Pinpoint the cell where the given text exists, returning its [X, Y] midpoint coordinate. 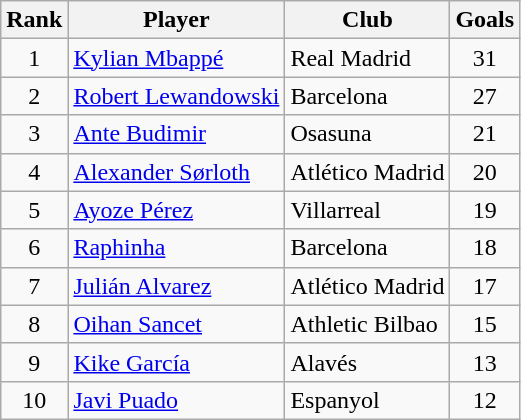
2 [34, 96]
21 [485, 134]
31 [485, 58]
3 [34, 134]
Athletic Bilbao [368, 324]
20 [485, 172]
Goals [485, 20]
1 [34, 58]
Espanyol [368, 400]
12 [485, 400]
9 [34, 362]
4 [34, 172]
Raphinha [176, 248]
Villarreal [368, 210]
8 [34, 324]
6 [34, 248]
27 [485, 96]
Kike García [176, 362]
10 [34, 400]
Robert Lewandowski [176, 96]
17 [485, 286]
Kylian Mbappé [176, 58]
15 [485, 324]
Oihan Sancet [176, 324]
Real Madrid [368, 58]
5 [34, 210]
19 [485, 210]
Rank [34, 20]
Julián Alvarez [176, 286]
7 [34, 286]
Alexander Sørloth [176, 172]
Player [176, 20]
13 [485, 362]
Club [368, 20]
Ante Budimir [176, 134]
18 [485, 248]
Ayoze Pérez [176, 210]
Osasuna [368, 134]
Alavés [368, 362]
Javi Puado [176, 400]
